Provide the [x, y] coordinate of the cell's center where the given text is located.  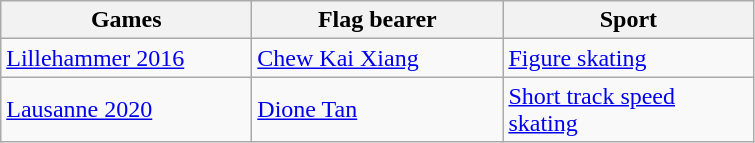
Sport [628, 20]
Flag bearer [378, 20]
Chew Kai Xiang [378, 58]
Dione Tan [378, 110]
Lillehammer 2016 [126, 58]
Figure skating [628, 58]
Games [126, 20]
Short track speed skating [628, 110]
Lausanne 2020 [126, 110]
